Identify which cell holds the provided text, then report its (x, y) central coordinate. 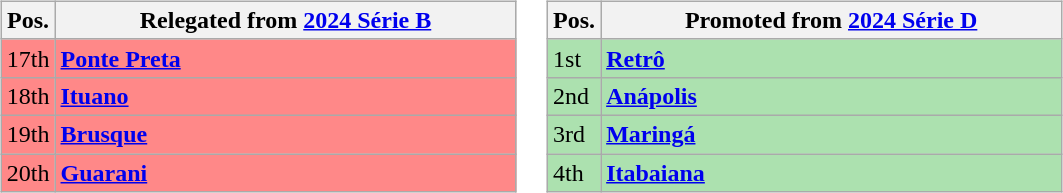
Guarani (286, 173)
Ponte Preta (286, 58)
20th (28, 173)
Brusque (286, 134)
17th (28, 58)
Promoted from 2024 Série D (832, 20)
Itabaiana (832, 173)
Ituano (286, 96)
Maringá (832, 134)
Anápolis (832, 96)
2nd (574, 96)
Relegated from 2024 Série B (286, 20)
18th (28, 96)
1st (574, 58)
Retrô (832, 58)
19th (28, 134)
4th (574, 173)
3rd (574, 134)
